Identify which cell holds the provided text, then report its (x, y) central coordinate. 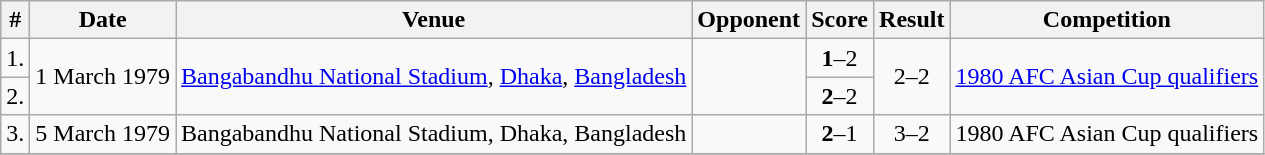
Venue (434, 20)
Date (103, 20)
1 March 1979 (103, 77)
2–1 (840, 134)
5 March 1979 (103, 134)
3. (16, 134)
2. (16, 96)
Result (912, 20)
# (16, 20)
Score (840, 20)
3–2 (912, 134)
Opponent (749, 20)
1–2 (840, 58)
Competition (1107, 20)
1. (16, 58)
